Detect which cell encompasses the target text, then output its (x, y) center coordinate. 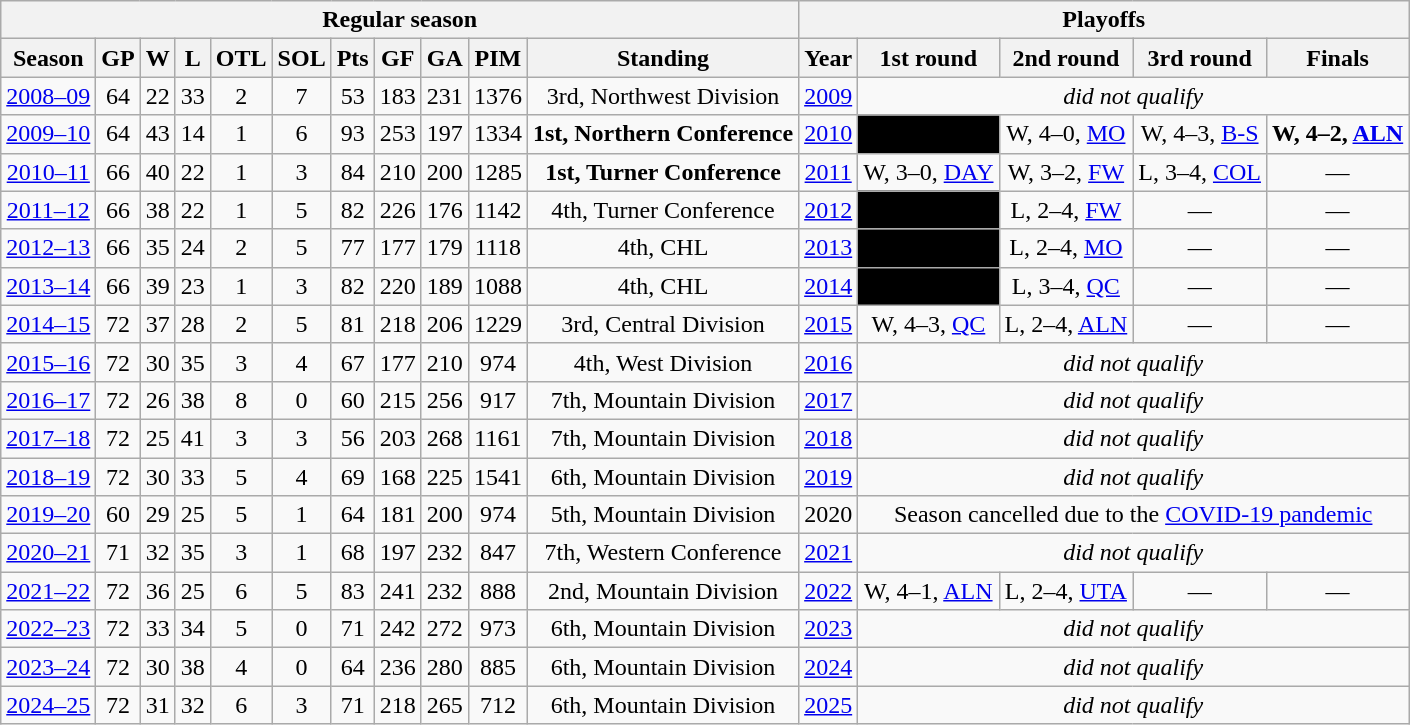
Standing (662, 58)
29 (158, 515)
24 (192, 248)
2020 (828, 515)
242 (398, 629)
84 (352, 172)
Pts (352, 58)
2015–16 (48, 362)
2022 (828, 591)
256 (444, 400)
28 (192, 324)
L (192, 58)
W, 4–1, ALN (928, 591)
2010 (828, 134)
2013 (828, 248)
2019 (828, 477)
1334 (498, 134)
265 (444, 705)
2020–21 (48, 553)
3rd, Northwest Division (662, 96)
GF (398, 58)
W, 3–2, FW (1066, 172)
2024 (828, 667)
OTL (241, 58)
268 (444, 438)
885 (498, 667)
7 (302, 96)
4th, West Division (662, 362)
77 (352, 248)
2016–17 (48, 400)
36 (158, 591)
93 (352, 134)
3rd, Central Division (662, 324)
1st, Turner Conference (662, 172)
W, 3–0, DAY (928, 172)
241 (398, 591)
2018–19 (48, 477)
W, 4–0, MO (1066, 134)
2nd, Mountain Division (662, 591)
Playoffs (1104, 20)
280 (444, 667)
2009–10 (48, 134)
GP (118, 58)
1118 (498, 248)
4th, Turner Conference (662, 210)
1541 (498, 477)
1st, Northern Conference (662, 134)
225 (444, 477)
14 (192, 134)
L, 2–4, UTA (1066, 591)
Finals (1337, 58)
917 (498, 400)
2022–23 (48, 629)
183 (398, 96)
Year (828, 58)
1229 (498, 324)
L, 3–4, QC (1066, 286)
226 (398, 210)
2016 (828, 362)
Regular season (400, 20)
253 (398, 134)
2014 (828, 286)
1142 (498, 210)
1088 (498, 286)
189 (444, 286)
2009 (828, 96)
2013–14 (48, 286)
68 (352, 553)
2011 (828, 172)
8 (241, 400)
1st round (928, 58)
215 (398, 400)
W, 4–3, QC (928, 324)
56 (352, 438)
23 (192, 286)
W, 4–2, ALN (1337, 134)
83 (352, 591)
2008–09 (48, 96)
67 (352, 362)
176 (444, 210)
2017–18 (48, 438)
Season cancelled due to the COVID-19 pandemic (1134, 515)
26 (158, 400)
7th, Western Conference (662, 553)
2019–20 (48, 515)
69 (352, 477)
181 (398, 515)
847 (498, 553)
2015 (828, 324)
40 (158, 172)
2024–25 (48, 705)
2014–15 (48, 324)
179 (444, 248)
2021–22 (48, 591)
888 (498, 591)
GA (444, 58)
1376 (498, 96)
231 (444, 96)
973 (498, 629)
2021 (828, 553)
L, 2–4, FW (1066, 210)
PIM (498, 58)
2017 (828, 400)
206 (444, 324)
168 (398, 477)
220 (398, 286)
2023–24 (48, 667)
2010–11 (48, 172)
2012 (828, 210)
3rd round (1200, 58)
1285 (498, 172)
5th, Mountain Division (662, 515)
272 (444, 629)
2025 (828, 705)
236 (398, 667)
2011–12 (48, 210)
203 (398, 438)
SOL (302, 58)
W, 4–3, B-S (1200, 134)
81 (352, 324)
L, 2–4, ALN (1066, 324)
W (158, 58)
L, 3–4, COL (1200, 172)
1161 (498, 438)
43 (158, 134)
L, 2–4, MO (1066, 248)
37 (158, 324)
Season (48, 58)
41 (192, 438)
53 (352, 96)
2018 (828, 438)
2023 (828, 629)
2012–13 (48, 248)
34 (192, 629)
39 (158, 286)
2nd round (1066, 58)
31 (158, 705)
712 (498, 705)
